For the text-containing cell, return its midpoint in (X, Y) coordinate format. 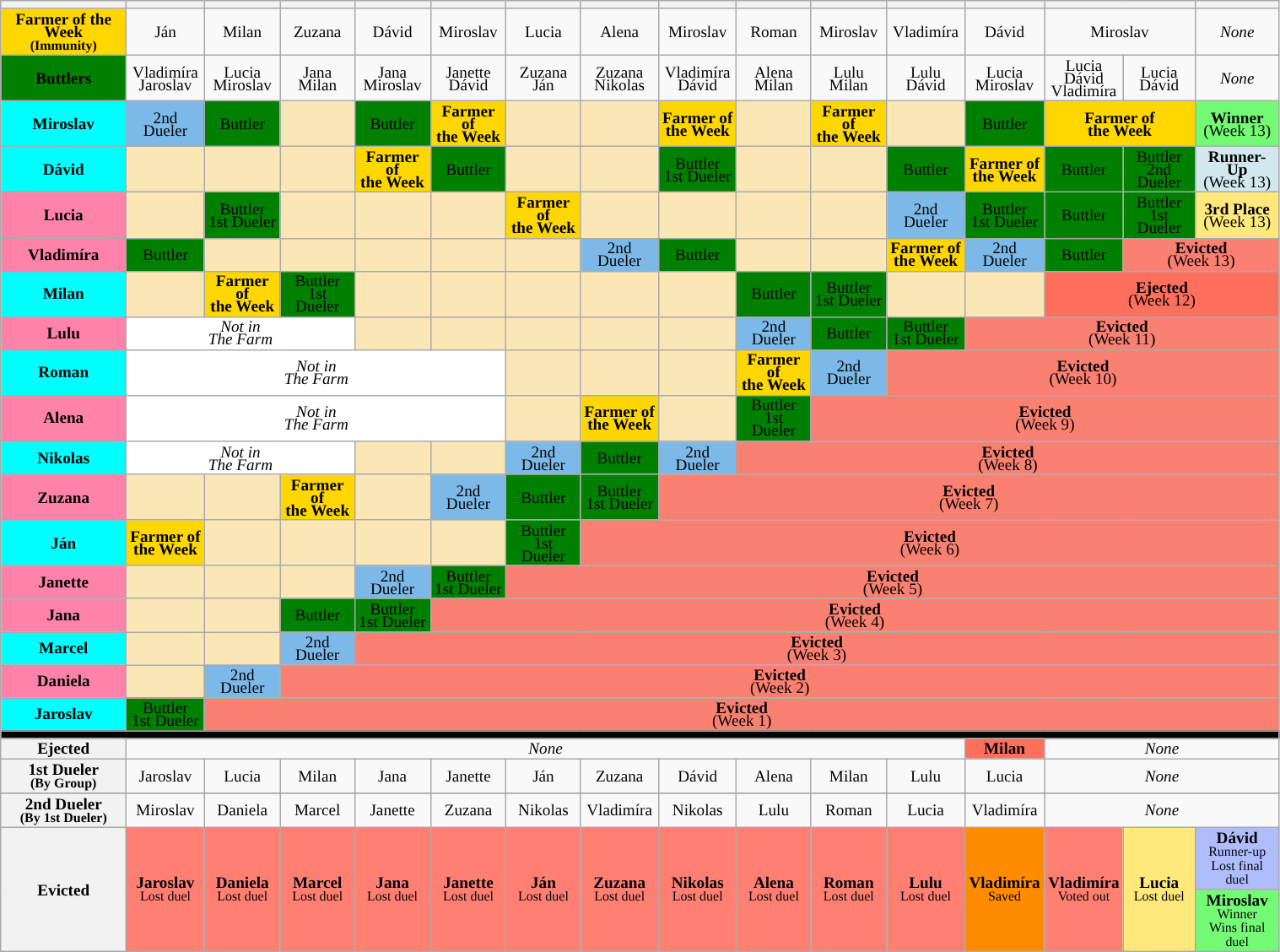
Winner (Week 13) (1237, 123)
Evicted (Week 8) (1007, 457)
VladimíraJaroslav (165, 78)
DanielaLost duel (242, 890)
JanaMilan (317, 78)
Evicted (Week 5) (893, 582)
2nd Dueler(By 1st Dueler) (64, 810)
LuluMilan (849, 78)
JánLost duel (543, 890)
Evicted (Week 10) (1083, 372)
JaroslavLost duel (165, 890)
NikolasLost duel (697, 890)
JanetteDávid (468, 78)
Buttler2nd Dueler (1159, 170)
AlenaLost duel (774, 890)
Evicted (Week 13) (1202, 255)
RomanLost duel (849, 890)
LuluLost duel (926, 890)
DávidRunner-upLost final duel (1237, 858)
LuciaDávid (1159, 78)
Farmer of the Week(Immunity) (64, 32)
Evicted (Week 6) (930, 543)
ZuzanaLost duel (619, 890)
MiroslavWinnerWins final duel (1237, 921)
1st Dueler(By Group) (64, 776)
JanetteLost duel (468, 890)
Buttlers (64, 78)
VladimíraVoted out (1083, 890)
Evicted (Week 2) (780, 680)
VladimíraSaved (1004, 890)
3rd Place (Week 13) (1237, 215)
LuciaDávidVladimíra (1083, 78)
Ejected (Week 12) (1162, 294)
ZuzanaJán (543, 78)
Evicted (Week 4) (855, 614)
Evicted (Week 7) (969, 497)
ZuzanaNikolas (619, 78)
LuciaLost duel (1159, 890)
JanaLost duel (392, 890)
Evicted (Week 3) (817, 648)
Runner-Up (Week 13) (1237, 170)
Evicted (Week 1) (742, 714)
LuluDávid (926, 78)
VladimíraDávid (697, 78)
Evicted (64, 890)
Evicted (Week 9) (1045, 418)
Evicted (Week 11) (1122, 333)
Ejected (64, 749)
MarcelLost duel (317, 890)
JanaMiroslav (392, 78)
AlenaMilan (774, 78)
